Scan for the cell matching the given text and deliver its [X, Y] coordinate at center. 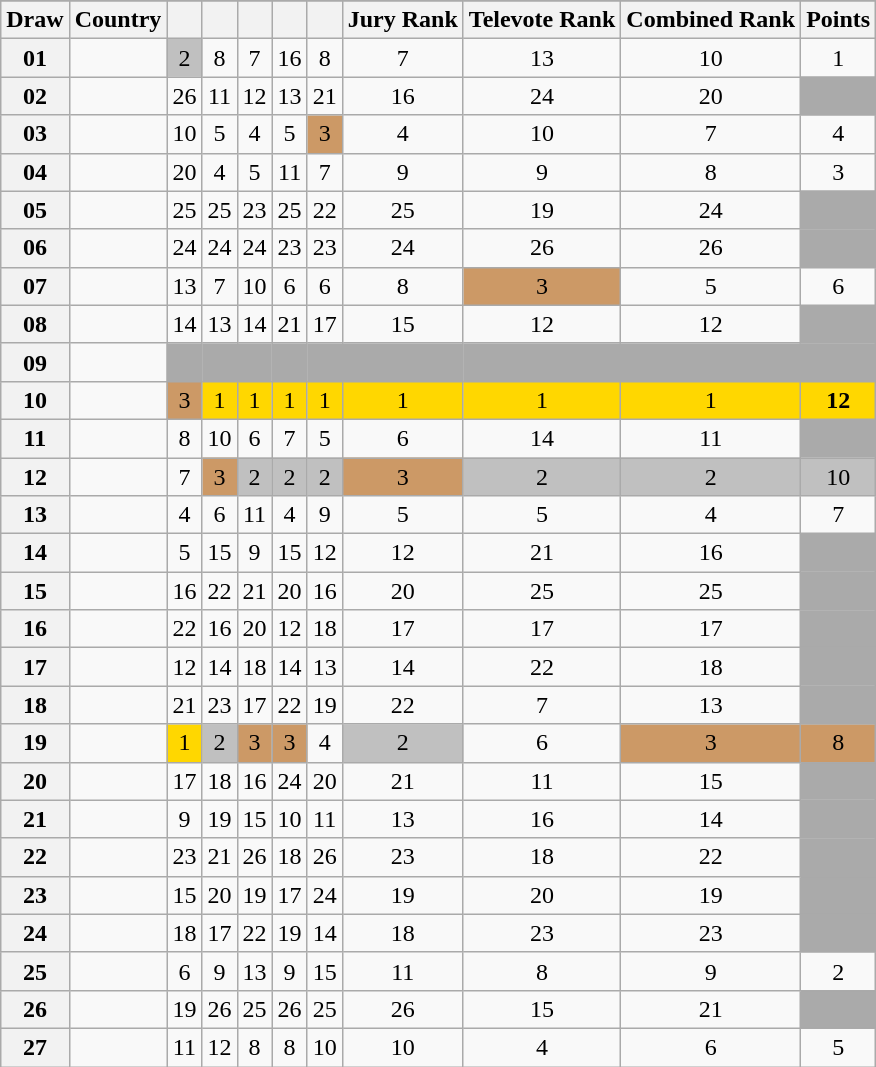
27 [35, 1047]
Combined Rank [711, 20]
08 [35, 324]
Draw [35, 20]
09 [35, 362]
Points [838, 20]
02 [35, 96]
07 [35, 286]
Country [118, 20]
05 [35, 210]
01 [35, 58]
06 [35, 248]
03 [35, 134]
Televote Rank [542, 20]
Jury Rank [402, 20]
04 [35, 172]
